For the text-containing cell, return its midpoint in (X, Y) coordinate format. 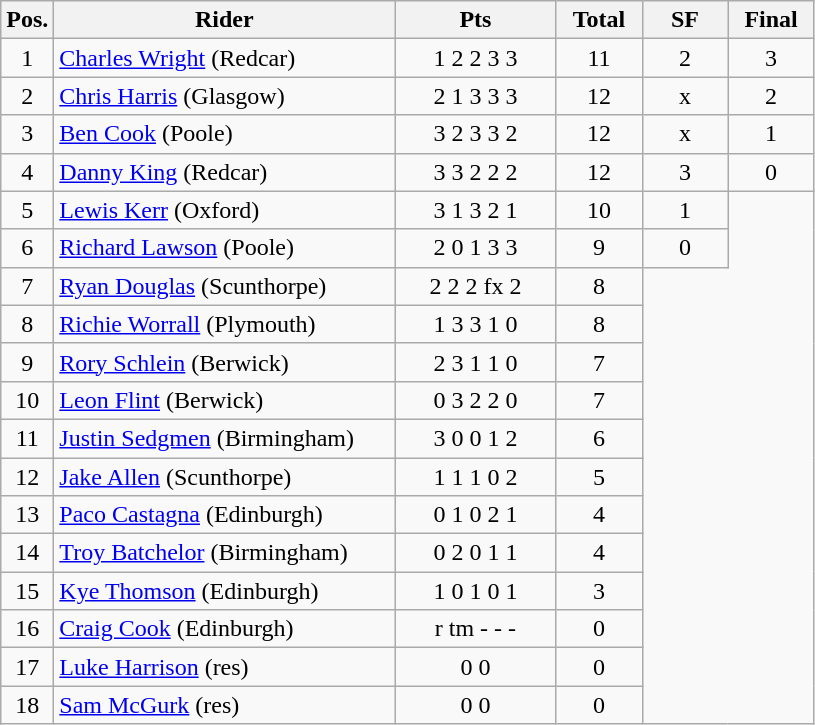
Luke Harrison (res) (224, 667)
2 1 3 3 3 (476, 96)
0 1 0 2 1 (476, 515)
Troy Batchelor (Birmingham) (224, 553)
Richie Worrall (Plymouth) (224, 324)
Kye Thomson (Edinburgh) (224, 591)
1 2 2 3 3 (476, 58)
Paco Castagna (Edinburgh) (224, 515)
1 0 1 0 1 (476, 591)
2 3 1 1 0 (476, 362)
0 3 2 2 0 (476, 400)
Justin Sedgmen (Birmingham) (224, 438)
Charles Wright (Redcar) (224, 58)
2 0 1 3 3 (476, 248)
Leon Flint (Berwick) (224, 400)
Ben Cook (Poole) (224, 134)
Lewis Kerr (Oxford) (224, 210)
Richard Lawson (Poole) (224, 248)
16 (28, 629)
Sam McGurk (res) (224, 705)
Rory Schlein (Berwick) (224, 362)
Craig Cook (Edinburgh) (224, 629)
13 (28, 515)
Final (771, 20)
0 2 0 1 1 (476, 553)
3 1 3 2 1 (476, 210)
14 (28, 553)
Pts (476, 20)
Jake Allen (Scunthorpe) (224, 477)
Rider (224, 20)
r tm - - - (476, 629)
2 2 2 fx 2 (476, 286)
17 (28, 667)
15 (28, 591)
Pos. (28, 20)
18 (28, 705)
Total (599, 20)
3 3 2 2 2 (476, 172)
Chris Harris (Glasgow) (224, 96)
3 0 0 1 2 (476, 438)
SF (685, 20)
3 2 3 3 2 (476, 134)
1 3 3 1 0 (476, 324)
Ryan Douglas (Scunthorpe) (224, 286)
Danny King (Redcar) (224, 172)
1 1 1 0 2 (476, 477)
